Find where the given text appears and provide that cell's center as (x, y) coordinate. 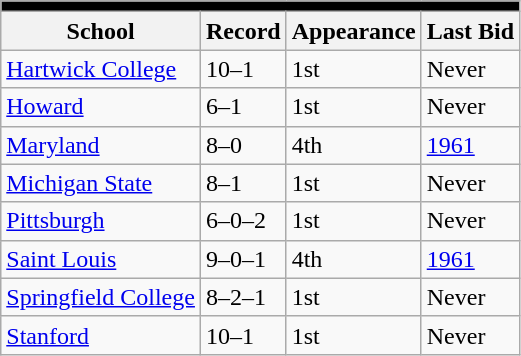
6–0–2 (243, 221)
Springfield College (101, 297)
Last Bid (470, 31)
Pittsburgh (101, 221)
9–0–1 (243, 259)
Saint Louis (101, 259)
Record (243, 31)
6–1 (243, 107)
School (101, 31)
8–1 (243, 183)
Michigan State (101, 183)
8–2–1 (243, 297)
8–0 (243, 145)
Stanford (101, 335)
Hartwick College (101, 69)
Appearance (354, 31)
Howard (101, 107)
Maryland (101, 145)
